Locate the cell with the specified text and output its (X, Y) center coordinate. 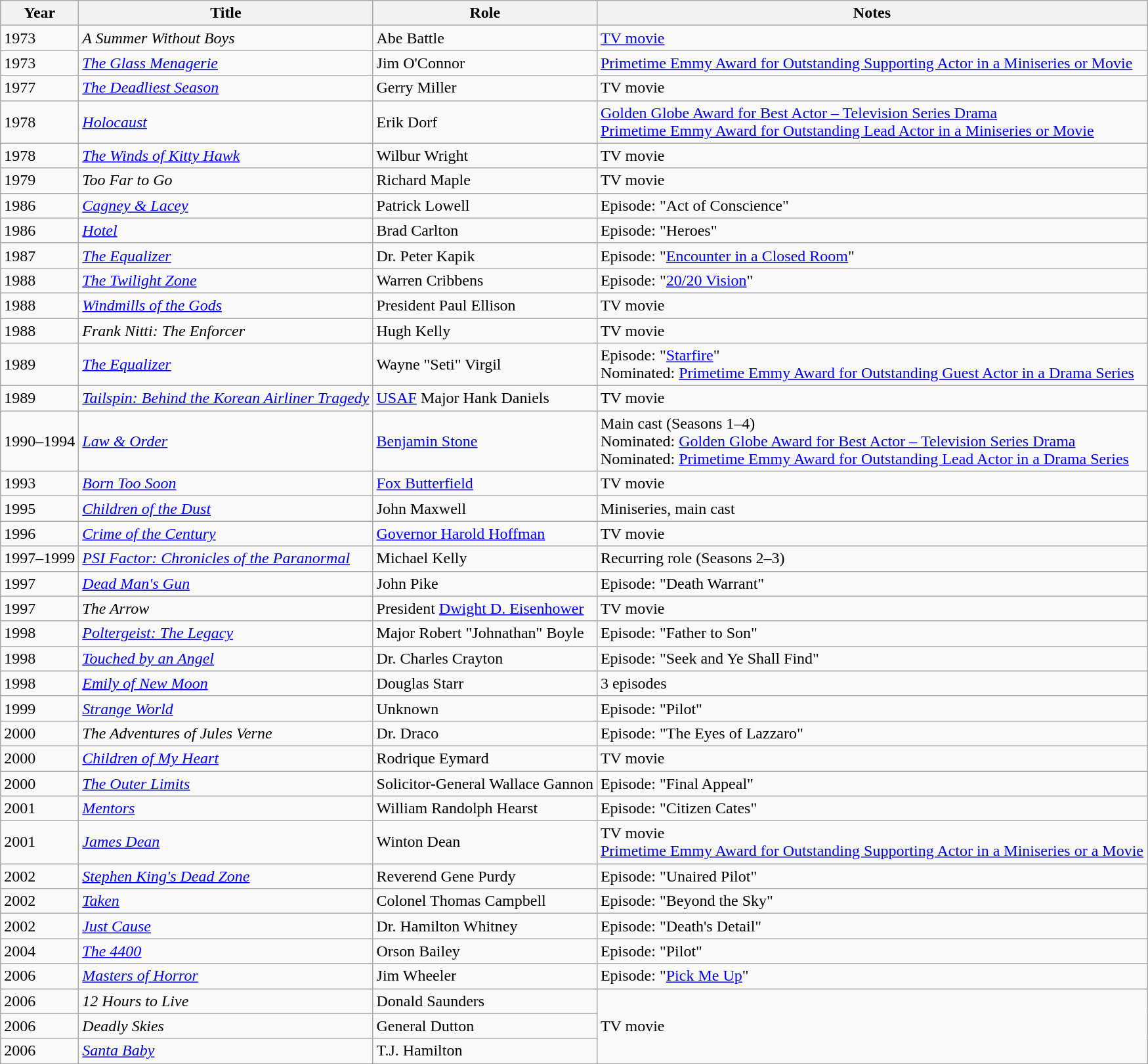
Role (484, 13)
2004 (39, 951)
T.J. Hamilton (484, 1051)
Episode: "Encounter in a Closed Room" (872, 255)
The Arrow (226, 608)
Episode: "Unaired Pilot" (872, 876)
Warren Cribbens (484, 280)
The Twilight Zone (226, 280)
The Deadliest Season (226, 88)
Cagney & Lacey (226, 205)
1999 (39, 708)
Year (39, 13)
Notes (872, 13)
Dr. Charles Crayton (484, 658)
Winton Dean (484, 843)
The Outer Limits (226, 783)
Children of My Heart (226, 758)
Dr. Hamilton Whitney (484, 926)
Episode: "Final Appeal" (872, 783)
Taken (226, 901)
Patrick Lowell (484, 205)
PSI Factor: Chronicles of the Paranormal (226, 559)
James Dean (226, 843)
Law & Order (226, 441)
Windmills of the Gods (226, 305)
Dead Man's Gun (226, 584)
The Winds of Kitty Hawk (226, 156)
Episode: "Beyond the Sky" (872, 901)
Solicitor-General Wallace Gannon (484, 783)
Frank Nitti: The Enforcer (226, 330)
1990–1994 (39, 441)
Reverend Gene Purdy (484, 876)
Benjamin Stone (484, 441)
Brad Carlton (484, 230)
1979 (39, 181)
USAF Major Hank Daniels (484, 398)
Children of the Dust (226, 509)
Rodrique Eymard (484, 758)
A Summer Without Boys (226, 38)
Miniseries, main cast (872, 509)
Abe Battle (484, 38)
Golden Globe Award for Best Actor – Television Series DramaPrimetime Emmy Award for Outstanding Lead Actor in a Miniseries or Movie (872, 122)
Just Cause (226, 926)
Dr. Peter Kapik (484, 255)
Title (226, 13)
1997–1999 (39, 559)
Born Too Soon (226, 484)
John Maxwell (484, 509)
Jim Wheeler (484, 976)
Dr. Draco (484, 733)
Jim O'Connor (484, 63)
Episode: "Seek and Ye Shall Find" (872, 658)
Erik Dorf (484, 122)
Poltergeist: The Legacy (226, 633)
Wilbur Wright (484, 156)
John Pike (484, 584)
Primetime Emmy Award for Outstanding Supporting Actor in a Miniseries or Movie (872, 63)
Major Robert "Johnathan" Boyle (484, 633)
Gerry Miller (484, 88)
Crime of the Century (226, 534)
Too Far to Go (226, 181)
Episode: "Death's Detail" (872, 926)
Episode: "Death Warrant" (872, 584)
Episode: "Citizen Cates" (872, 809)
Episode: "Pick Me Up" (872, 976)
Episode: "Heroes" (872, 230)
Episode: "Act of Conscience" (872, 205)
Michael Kelly (484, 559)
Governor Harold Hoffman (484, 534)
Wayne "Seti" Virgil (484, 365)
Stephen King's Dead Zone (226, 876)
Touched by an Angel (226, 658)
Recurring role (Seasons 2–3) (872, 559)
Deadly Skies (226, 1026)
1987 (39, 255)
Strange World (226, 708)
Episode: "Father to Son" (872, 633)
Unknown (484, 708)
1977 (39, 88)
Masters of Horror (226, 976)
1993 (39, 484)
Richard Maple (484, 181)
TV moviePrimetime Emmy Award for Outstanding Supporting Actor in a Miniseries or a Movie (872, 843)
The 4400 (226, 951)
Douglas Starr (484, 683)
Tailspin: Behind the Korean Airliner Tragedy (226, 398)
William Randolph Hearst (484, 809)
Emily of New Moon (226, 683)
12 Hours to Live (226, 1001)
The Glass Menagerie (226, 63)
3 episodes (872, 683)
1996 (39, 534)
Hotel (226, 230)
Hugh Kelly (484, 330)
President Paul Ellison (484, 305)
President Dwight D. Eisenhower (484, 608)
Episode: "The Eyes of Lazzaro" (872, 733)
Episode: "Starfire"Nominated: Primetime Emmy Award for Outstanding Guest Actor in a Drama Series (872, 365)
Donald Saunders (484, 1001)
General Dutton (484, 1026)
Mentors (226, 809)
Fox Butterfield (484, 484)
1995 (39, 509)
Santa Baby (226, 1051)
Holocaust (226, 122)
Colonel Thomas Campbell (484, 901)
Orson Bailey (484, 951)
The Adventures of Jules Verne (226, 733)
Episode: "20/20 Vision" (872, 280)
